Identify which cell holds the provided text, then report its [x, y] central coordinate. 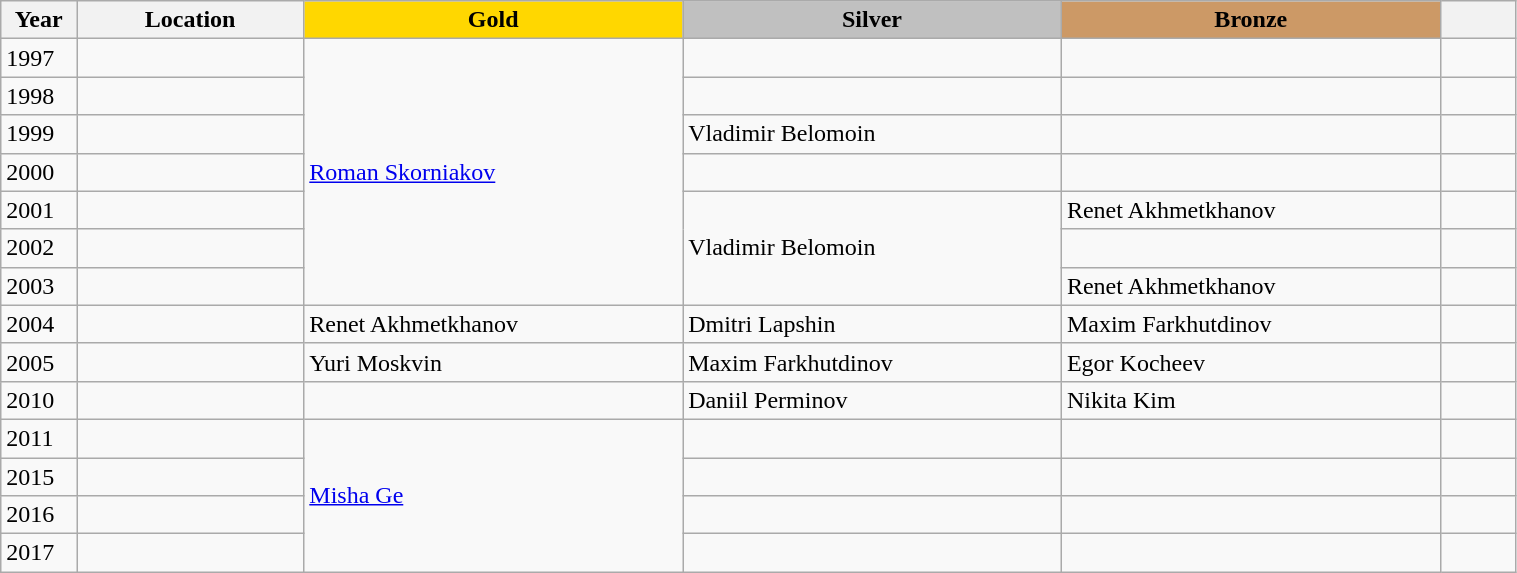
Roman Skorniakov [494, 172]
2000 [39, 172]
Silver [872, 20]
1997 [39, 58]
Misha Ge [494, 495]
2003 [39, 286]
1999 [39, 134]
2005 [39, 362]
Egor Kocheev [1250, 362]
2001 [39, 210]
1998 [39, 96]
2017 [39, 553]
Gold [494, 20]
2016 [39, 515]
Nikita Kim [1250, 400]
2010 [39, 400]
2004 [39, 324]
Daniil Perminov [872, 400]
Yuri Moskvin [494, 362]
Dmitri Lapshin [872, 324]
Location [190, 20]
2011 [39, 438]
2015 [39, 477]
2002 [39, 248]
Bronze [1250, 20]
Year [39, 20]
